Find where the given text appears and provide that cell's center as (x, y) coordinate. 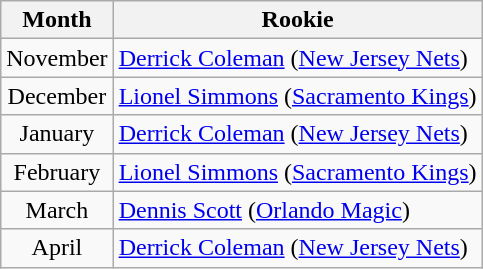
December (57, 96)
Month (57, 20)
Dennis Scott (Orlando Magic) (298, 210)
Rookie (298, 20)
March (57, 210)
February (57, 172)
April (57, 248)
January (57, 134)
November (57, 58)
